Provide the [x, y] coordinate of the cell's center where the given text is located.  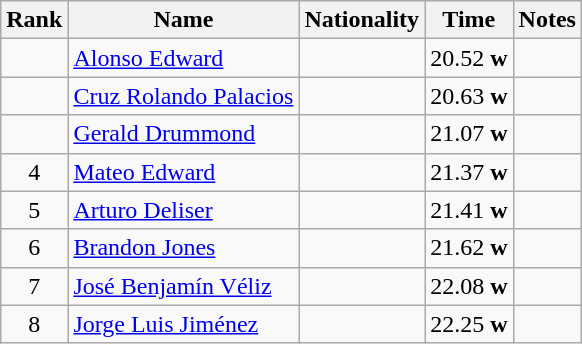
Nationality [362, 20]
4 [34, 172]
6 [34, 248]
20.63 w [469, 96]
21.07 w [469, 134]
22.25 w [469, 324]
22.08 w [469, 286]
Time [469, 20]
5 [34, 210]
Gerald Drummond [184, 134]
20.52 w [469, 58]
7 [34, 286]
Mateo Edward [184, 172]
Rank [34, 20]
José Benjamín Véliz [184, 286]
Name [184, 20]
Notes [547, 20]
21.41 w [469, 210]
8 [34, 324]
21.37 w [469, 172]
Arturo Deliser [184, 210]
Alonso Edward [184, 58]
Jorge Luis Jiménez [184, 324]
Cruz Rolando Palacios [184, 96]
Brandon Jones [184, 248]
21.62 w [469, 248]
